Provide the (x, y) coordinate of the cell's center where the given text is located.  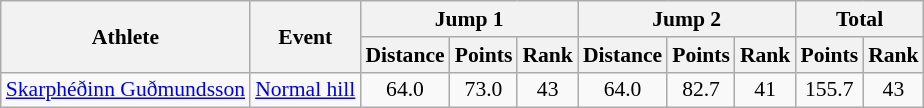
82.7 (701, 90)
155.7 (829, 90)
Jump 1 (469, 19)
73.0 (484, 90)
Total (859, 19)
Skarphéðinn Guðmundsson (126, 90)
41 (766, 90)
Normal hill (305, 90)
Athlete (126, 36)
Jump 2 (687, 19)
Event (305, 36)
